From the cell containing the given text, extract its center point as (X, Y) coordinate. 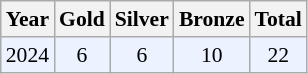
Year (28, 19)
Gold (82, 19)
Bronze (212, 19)
22 (278, 55)
Total (278, 19)
10 (212, 55)
Silver (142, 19)
2024 (28, 55)
